Return [x, y] of the center of cell containing provided text 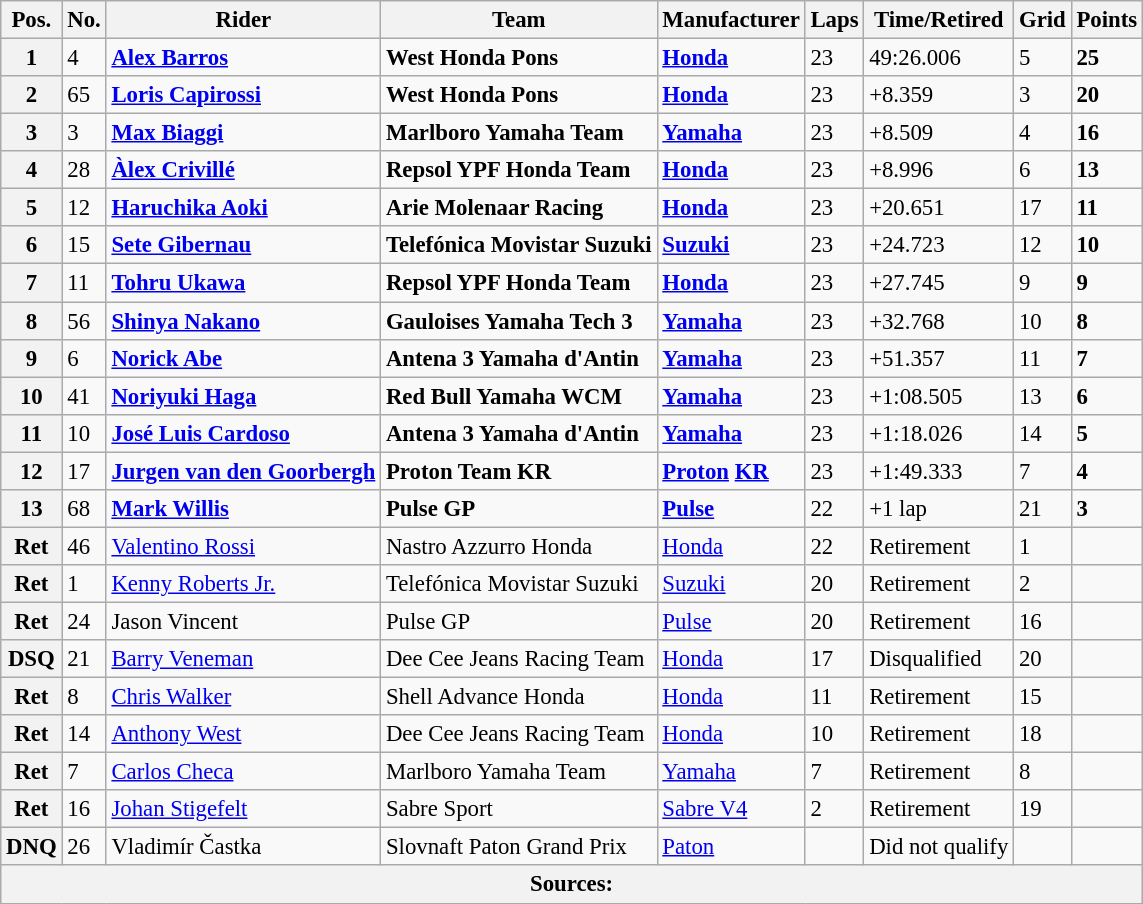
Carlos Checa [243, 772]
Paton [731, 847]
Barry Veneman [243, 659]
25 [1106, 58]
Time/Retired [939, 20]
Jurgen van den Goorbergh [243, 471]
26 [84, 847]
José Luis Cardoso [243, 433]
+8.359 [939, 95]
Sources: [572, 885]
+1:49.333 [939, 471]
Rider [243, 20]
Haruchika Aoki [243, 208]
Max Biaggi [243, 133]
Alex Barros [243, 58]
+51.357 [939, 358]
Red Bull Yamaha WCM [519, 396]
28 [84, 170]
19 [1042, 809]
Proton Team KR [519, 471]
Tohru Ukawa [243, 283]
Àlex Crivillé [243, 170]
Points [1106, 20]
+27.745 [939, 283]
24 [84, 621]
Grid [1042, 20]
Sabre V4 [731, 809]
Proton KR [731, 471]
Norick Abe [243, 358]
Anthony West [243, 734]
18 [1042, 734]
Team [519, 20]
DSQ [32, 659]
46 [84, 546]
No. [84, 20]
+20.651 [939, 208]
68 [84, 509]
Gauloises Yamaha Tech 3 [519, 321]
+24.723 [939, 245]
+1:18.026 [939, 433]
DNQ [32, 847]
Mark Willis [243, 509]
Pos. [32, 20]
Noriyuki Haga [243, 396]
Johan Stigefelt [243, 809]
Nastro Azzurro Honda [519, 546]
65 [84, 95]
Valentino Rossi [243, 546]
56 [84, 321]
Manufacturer [731, 20]
Arie Molenaar Racing [519, 208]
+32.768 [939, 321]
Chris Walker [243, 697]
Disqualified [939, 659]
Laps [834, 20]
Jason Vincent [243, 621]
Shinya Nakano [243, 321]
Slovnaft Paton Grand Prix [519, 847]
41 [84, 396]
+1 lap [939, 509]
Kenny Roberts Jr. [243, 584]
Vladimír Častka [243, 847]
49:26.006 [939, 58]
Did not qualify [939, 847]
+8.996 [939, 170]
Shell Advance Honda [519, 697]
+1:08.505 [939, 396]
Loris Capirossi [243, 95]
Sete Gibernau [243, 245]
+8.509 [939, 133]
Sabre Sport [519, 809]
